Capture the cell that displays the provided text and extract its [X, Y] central coordinate. 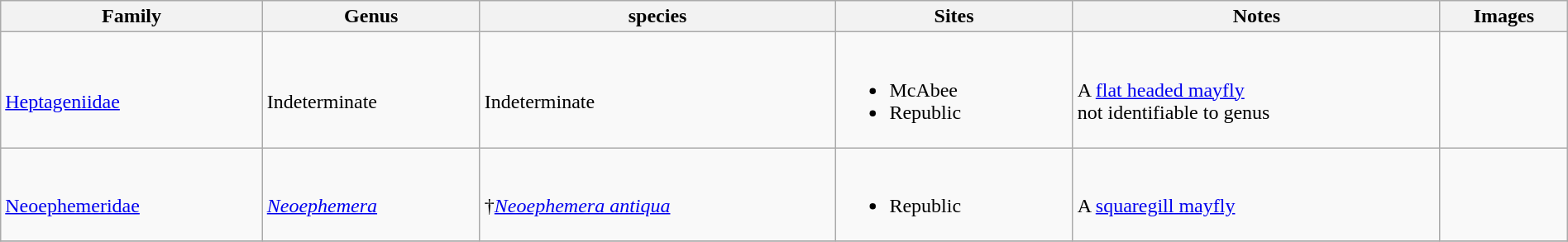
A flat headed mayflynot identifiable to genus [1256, 90]
Images [1503, 17]
Notes [1256, 17]
Neoephemera [370, 195]
Heptageniidae [131, 90]
Republic [954, 195]
†Neoephemera antiqua [657, 195]
species [657, 17]
Family [131, 17]
Neoephemeridae [131, 195]
Sites [954, 17]
A squaregill mayfly [1256, 195]
Genus [370, 17]
McAbeeRepublic [954, 90]
